Search for the cell housing the specified text and yield its [X, Y] center coordinate. 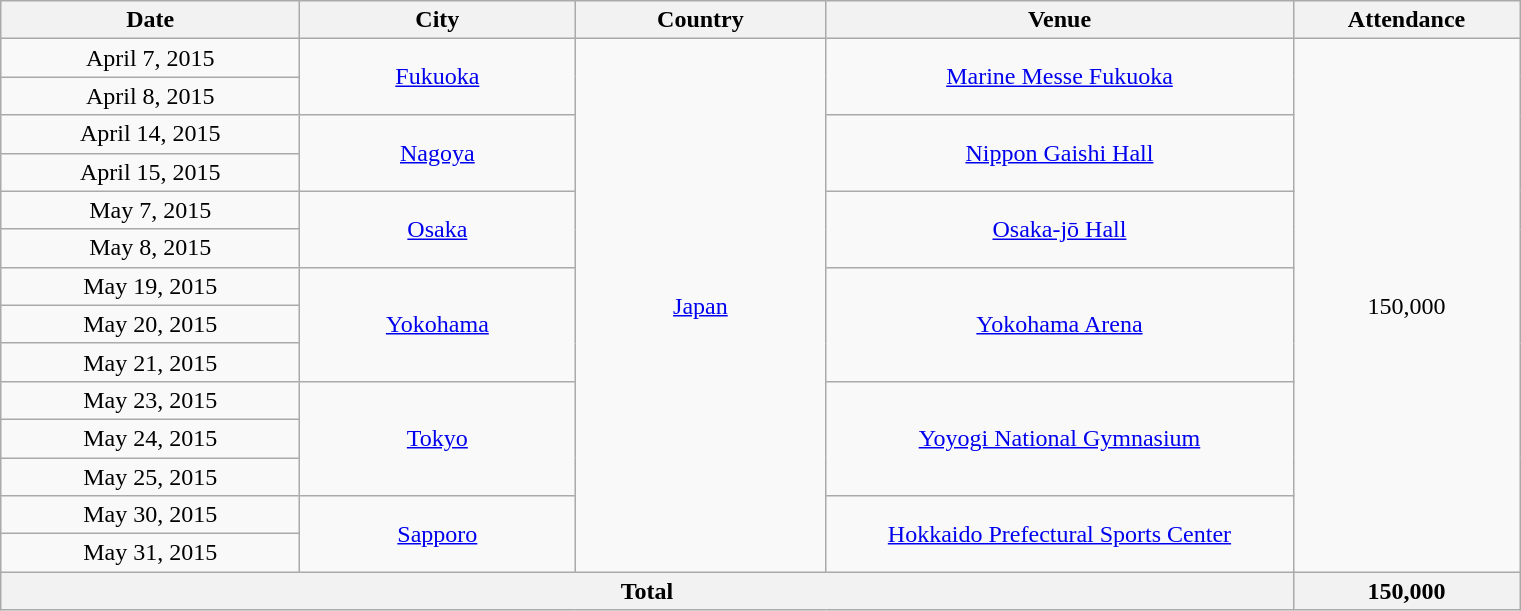
May 21, 2015 [150, 362]
Total [647, 591]
April 7, 2015 [150, 58]
Yoyogi National Gymnasium [1060, 438]
Nippon Gaishi Hall [1060, 153]
May 23, 2015 [150, 400]
Venue [1060, 20]
April 14, 2015 [150, 134]
May 7, 2015 [150, 210]
Nagoya [438, 153]
Country [700, 20]
Osaka [438, 229]
Osaka-jō Hall [1060, 229]
May 20, 2015 [150, 324]
Japan [700, 306]
Attendance [1406, 20]
May 31, 2015 [150, 553]
April 8, 2015 [150, 96]
May 30, 2015 [150, 515]
Fukuoka [438, 77]
May 24, 2015 [150, 438]
Yokohama [438, 324]
City [438, 20]
May 25, 2015 [150, 477]
Date [150, 20]
Yokohama Arena [1060, 324]
May 8, 2015 [150, 248]
Marine Messe Fukuoka [1060, 77]
Tokyo [438, 438]
May 19, 2015 [150, 286]
April 15, 2015 [150, 172]
Sapporo [438, 534]
Hokkaido Prefectural Sports Center [1060, 534]
